Pinpoint the cell where the given text exists, returning its [x, y] midpoint coordinate. 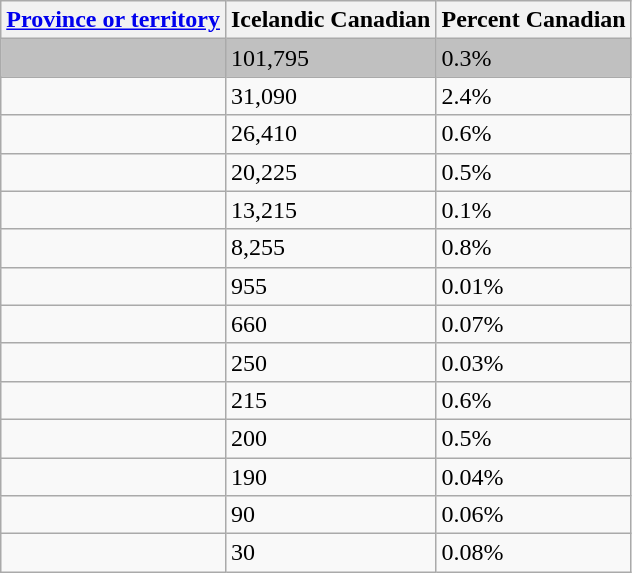
0.01% [534, 286]
0.06% [534, 515]
90 [330, 515]
2.4% [534, 96]
215 [330, 400]
Percent Canadian [534, 20]
26,410 [330, 134]
200 [330, 438]
20,225 [330, 172]
0.04% [534, 477]
13,215 [330, 210]
0.07% [534, 324]
101,795 [330, 58]
0.1% [534, 210]
0.3% [534, 58]
Icelandic Canadian [330, 20]
30 [330, 553]
0.03% [534, 362]
0.08% [534, 553]
660 [330, 324]
31,090 [330, 96]
0.8% [534, 248]
Province or territory [114, 20]
250 [330, 362]
190 [330, 477]
8,255 [330, 248]
955 [330, 286]
